Detect which cell encompasses the target text, then output its [x, y] center coordinate. 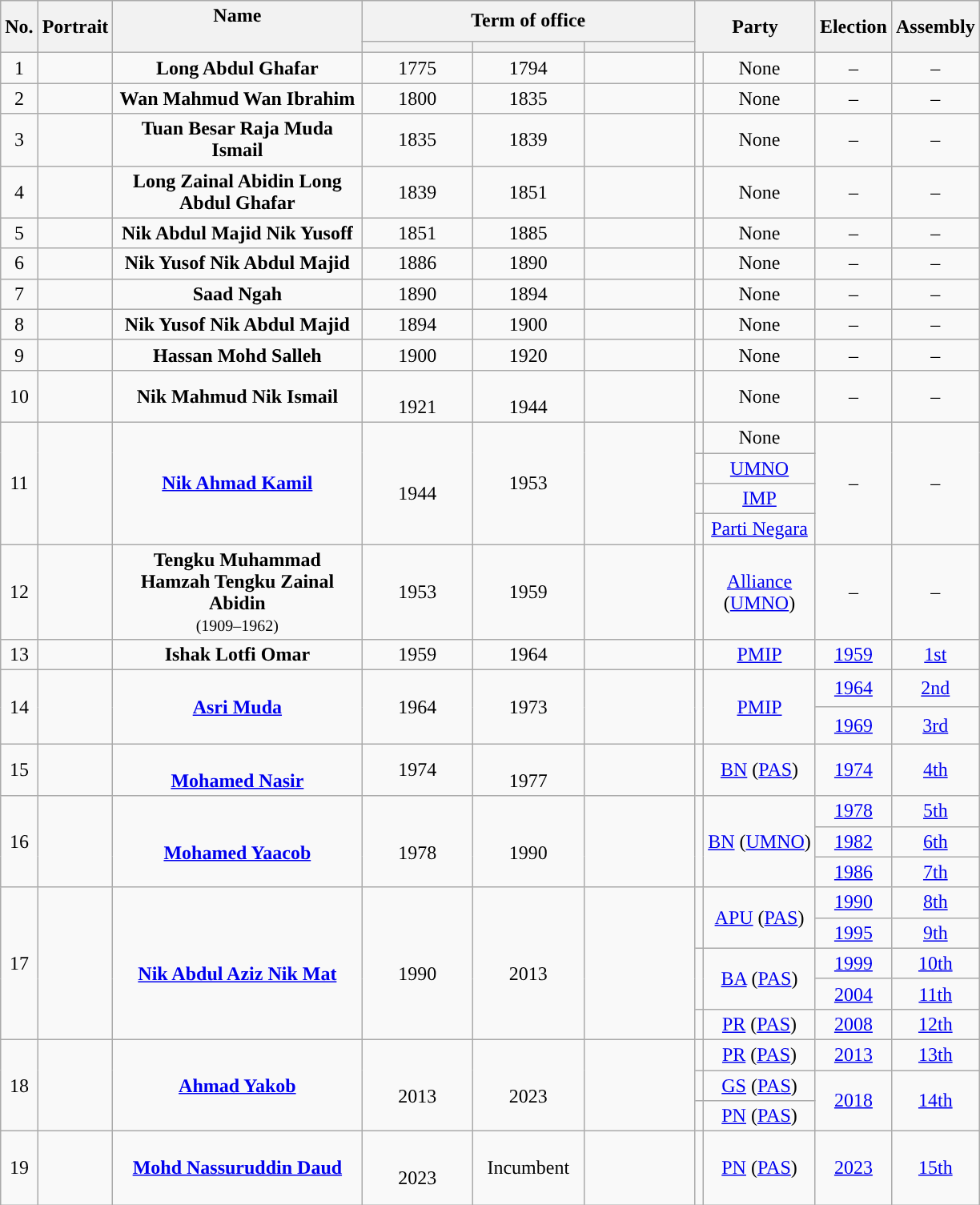
Nik Ahmad Kamil [237, 483]
Term of office [528, 21]
12 [19, 592]
9th [935, 933]
7 [19, 294]
11th [935, 994]
Mohd Nassuruddin Daud [237, 1168]
Hassan Mohd Salleh [237, 355]
1794 [528, 68]
Mohamed Nasir [237, 770]
Nik Abdul Majid Nik Yusoff [237, 233]
Assembly [935, 27]
1982 [853, 841]
13th [935, 1054]
Asri Muda [237, 707]
Saad Ngah [237, 294]
5 [19, 233]
Nik Abdul Aziz Nik Mat [237, 963]
Long Abdul Ghafar [237, 68]
1775 [418, 68]
No. [19, 27]
11 [19, 483]
15 [19, 770]
Name [237, 27]
Tengku Muhammad Hamzah Tengku Zainal Abidin(1909–1962) [237, 592]
6th [935, 841]
GS (PAS) [760, 1085]
1977 [528, 770]
Election [853, 27]
4 [19, 192]
IMP [760, 499]
1920 [528, 355]
Mohamed Yaacob [237, 841]
16 [19, 841]
17 [19, 963]
10 [19, 396]
Long Zainal Abidin Long Abdul Ghafar [237, 192]
UMNO [760, 468]
Parti Negara [760, 529]
15th [935, 1168]
2 [19, 98]
Party [756, 27]
Ishak Lotfi Omar [237, 655]
8th [935, 902]
BN (PAS) [760, 770]
1999 [853, 963]
18 [19, 1085]
BA (PAS) [760, 978]
8 [19, 324]
2018 [853, 1100]
2004 [853, 994]
7th [935, 872]
10th [935, 963]
Tuan Besar Raja Muda Ismail [237, 139]
1973 [528, 707]
19 [19, 1168]
1885 [528, 233]
1 [19, 68]
1st [935, 655]
1969 [853, 725]
APU (PAS) [760, 918]
Nik Mahmud Nik Ismail [237, 396]
14 [19, 707]
3 [19, 139]
1995 [853, 933]
2nd [935, 689]
4th [935, 770]
9 [19, 355]
5th [935, 811]
BN (UMNO) [760, 841]
2008 [853, 1024]
Wan Mahmud Wan Ibrahim [237, 98]
14th [935, 1100]
1800 [418, 98]
3rd [935, 725]
12th [935, 1024]
13 [19, 655]
1986 [853, 872]
Alliance(UMNO) [760, 592]
1886 [418, 263]
6 [19, 263]
Portrait [75, 27]
Incumbent [528, 1168]
1921 [418, 396]
Ahmad Yakob [237, 1085]
